Scan for the cell matching the given text and deliver its (x, y) coordinate at center. 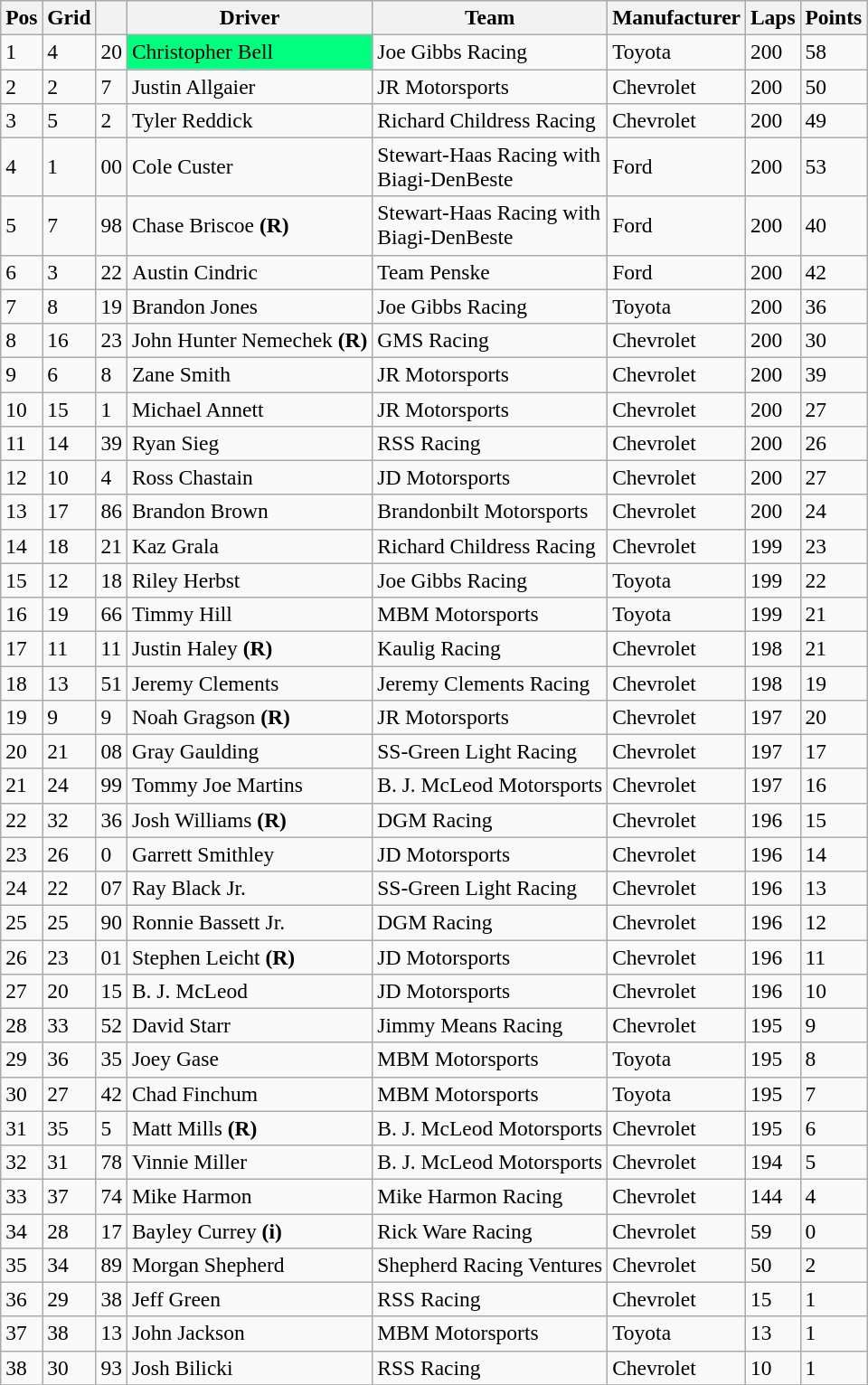
Riley Herbst (250, 580)
Laps (772, 17)
Vinnie Miller (250, 1162)
Garrett Smithley (250, 854)
Michael Annett (250, 409)
52 (111, 1025)
66 (111, 614)
Noah Gragson (R) (250, 717)
Josh Bilicki (250, 1368)
Brandon Jones (250, 306)
74 (111, 1196)
Team (490, 17)
Cole Custer (250, 166)
Jimmy Means Racing (490, 1025)
144 (772, 1196)
Shepherd Racing Ventures (490, 1265)
Jeff Green (250, 1299)
Grid (69, 17)
Chase Briscoe (R) (250, 226)
Josh Williams (R) (250, 820)
Christopher Bell (250, 52)
GMS Racing (490, 340)
Mike Harmon Racing (490, 1196)
Ross Chastain (250, 477)
Tommy Joe Martins (250, 786)
B. J. McLeod (250, 991)
Gray Gaulding (250, 751)
Points (834, 17)
Bayley Currey (i) (250, 1230)
51 (111, 683)
93 (111, 1368)
194 (772, 1162)
Kaz Grala (250, 546)
Pos (22, 17)
49 (834, 120)
89 (111, 1265)
Jeremy Clements Racing (490, 683)
David Starr (250, 1025)
99 (111, 786)
Tyler Reddick (250, 120)
Matt Mills (R) (250, 1128)
Kaulig Racing (490, 648)
01 (111, 956)
Team Penske (490, 272)
Justin Haley (R) (250, 648)
86 (111, 512)
John Hunter Nemechek (R) (250, 340)
90 (111, 922)
40 (834, 226)
Ray Black Jr. (250, 888)
78 (111, 1162)
Joey Gase (250, 1060)
00 (111, 166)
Ronnie Bassett Jr. (250, 922)
Mike Harmon (250, 1196)
58 (834, 52)
Chad Finchum (250, 1094)
John Jackson (250, 1333)
Ryan Sieg (250, 443)
Austin Cindric (250, 272)
Brandonbilt Motorsports (490, 512)
Driver (250, 17)
Manufacturer (676, 17)
08 (111, 751)
Zane Smith (250, 374)
Rick Ware Racing (490, 1230)
Timmy Hill (250, 614)
07 (111, 888)
Stephen Leicht (R) (250, 956)
Jeremy Clements (250, 683)
59 (772, 1230)
98 (111, 226)
Morgan Shepherd (250, 1265)
Justin Allgaier (250, 86)
53 (834, 166)
Brandon Brown (250, 512)
